For the text-containing cell, return its midpoint in (x, y) coordinate format. 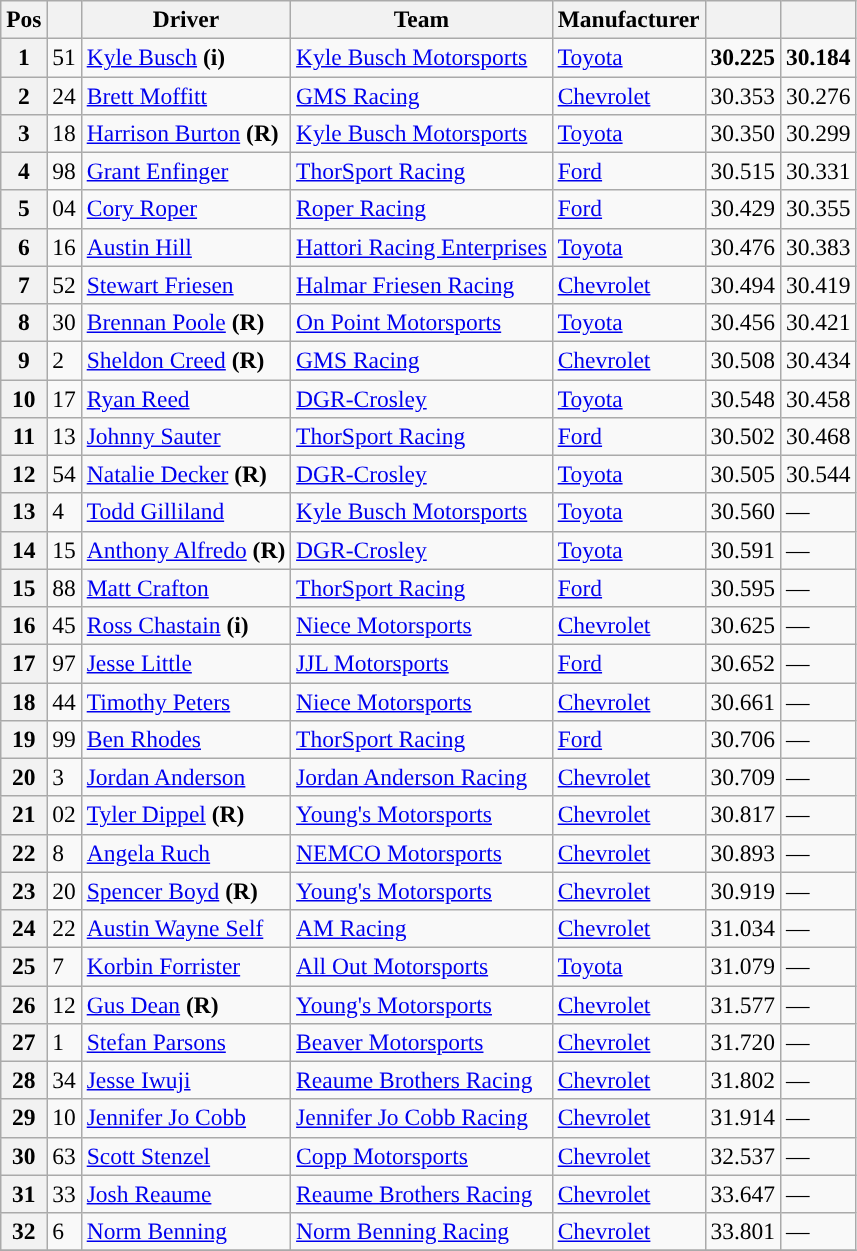
30.817 (743, 815)
30.494 (743, 285)
Gus Dean (R) (186, 1004)
30.893 (743, 853)
33.801 (743, 1231)
45 (64, 625)
30.706 (743, 739)
Jordan Anderson (186, 777)
32.537 (743, 1156)
25 (24, 966)
Grant Enfinger (186, 171)
Brett Moffitt (186, 95)
30.353 (743, 95)
30.652 (743, 663)
02 (64, 815)
31.914 (743, 1118)
Stewart Friesen (186, 285)
Jesse Iwuji (186, 1080)
52 (64, 285)
88 (64, 588)
Sheldon Creed (R) (186, 360)
Timothy Peters (186, 701)
NEMCO Motorsports (422, 853)
97 (64, 663)
30.184 (819, 57)
Hattori Racing Enterprises (422, 247)
31.034 (743, 928)
Scott Stenzel (186, 1156)
30.299 (819, 133)
26 (24, 1004)
30.560 (743, 512)
Josh Reaume (186, 1194)
99 (64, 739)
On Point Motorsports (422, 322)
30.225 (743, 57)
All Out Motorsports (422, 966)
Jordan Anderson Racing (422, 777)
30.502 (743, 436)
AM Racing (422, 928)
30.421 (819, 322)
30.468 (819, 436)
30.331 (819, 171)
JJL Motorsports (422, 663)
Tyler Dippel (R) (186, 815)
Stefan Parsons (186, 1042)
Jennifer Jo Cobb (186, 1118)
9 (24, 360)
Matt Crafton (186, 588)
04 (64, 209)
51 (64, 57)
Brennan Poole (R) (186, 322)
27 (24, 1042)
Angela Ruch (186, 853)
63 (64, 1156)
Norm Benning (186, 1231)
21 (24, 815)
30.709 (743, 777)
31.720 (743, 1042)
30.595 (743, 588)
30.505 (743, 474)
30.476 (743, 247)
33.647 (743, 1194)
30.548 (743, 398)
29 (24, 1118)
28 (24, 1080)
Johnny Sauter (186, 436)
Ryan Reed (186, 398)
31.577 (743, 1004)
Kyle Busch (i) (186, 57)
Team (422, 19)
Austin Wayne Self (186, 928)
Jennifer Jo Cobb Racing (422, 1118)
Roper Racing (422, 209)
Austin Hill (186, 247)
30.434 (819, 360)
31 (24, 1194)
Natalie Decker (R) (186, 474)
31.802 (743, 1080)
Copp Motorsports (422, 1156)
19 (24, 739)
Driver (186, 19)
54 (64, 474)
98 (64, 171)
30.591 (743, 550)
30.350 (743, 133)
Pos (24, 19)
34 (64, 1080)
30.625 (743, 625)
11 (24, 436)
Manufacturer (628, 19)
30.508 (743, 360)
Halmar Friesen Racing (422, 285)
30.383 (819, 247)
Ben Rhodes (186, 739)
23 (24, 891)
Ross Chastain (i) (186, 625)
30.276 (819, 95)
32 (24, 1231)
30.919 (743, 891)
14 (24, 550)
30.661 (743, 701)
30.458 (819, 398)
30.429 (743, 209)
Jesse Little (186, 663)
33 (64, 1194)
30.515 (743, 171)
Harrison Burton (R) (186, 133)
Korbin Forrister (186, 966)
Beaver Motorsports (422, 1042)
5 (24, 209)
30.355 (819, 209)
Todd Gilliland (186, 512)
Spencer Boyd (R) (186, 891)
30.419 (819, 285)
31.079 (743, 966)
30.544 (819, 474)
44 (64, 701)
Cory Roper (186, 209)
30.456 (743, 322)
Norm Benning Racing (422, 1231)
Anthony Alfredo (R) (186, 550)
